Locate the cell with the specified text and output its (x, y) center coordinate. 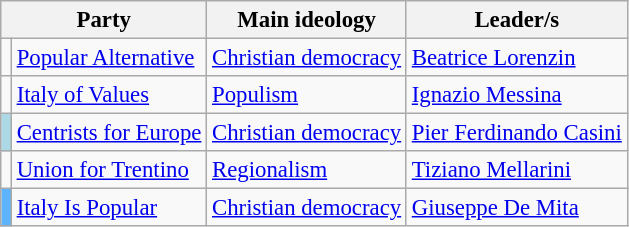
Popular Alternative (108, 58)
Union for Trentino (108, 170)
Tiziano Mellarini (516, 170)
Leader/s (516, 20)
Italy of Values (108, 95)
Pier Ferdinando Casini (516, 133)
Centrists for Europe (108, 133)
Regionalism (307, 170)
Giuseppe De Mita (516, 208)
Ignazio Messina (516, 95)
Party (104, 20)
Main ideology (307, 20)
Populism (307, 95)
Beatrice Lorenzin (516, 58)
Italy Is Popular (108, 208)
